Return [X, Y] of the center of cell containing provided text 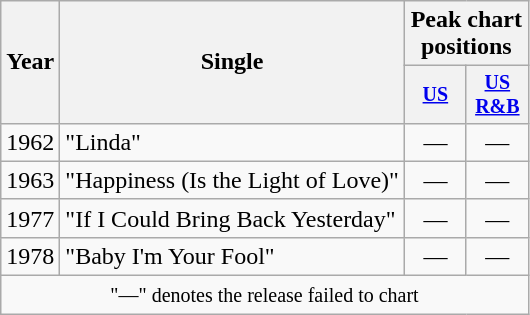
1962 [30, 142]
"Linda" [232, 142]
Single [232, 62]
"If I Could Bring Back Yesterday" [232, 218]
Year [30, 62]
"Happiness (Is the Light of Love)" [232, 180]
"Baby I'm Your Fool" [232, 256]
USR&B [497, 94]
1963 [30, 180]
1977 [30, 218]
1978 [30, 256]
US [435, 94]
Peak chart positions [466, 34]
"—" denotes the release failed to chart [265, 295]
